From the cell containing the given text, extract its center point as [X, Y] coordinate. 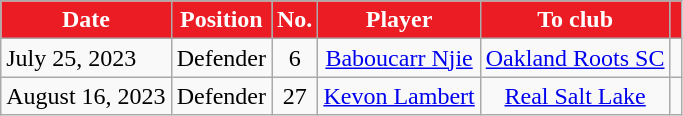
August 16, 2023 [86, 96]
Position [221, 20]
27 [295, 96]
Oakland Roots SC [575, 58]
To club [575, 20]
Date [86, 20]
6 [295, 58]
Kevon Lambert [399, 96]
Baboucarr Njie [399, 58]
July 25, 2023 [86, 58]
Player [399, 20]
No. [295, 20]
Real Salt Lake [575, 96]
